Capture the cell that displays the provided text and extract its (x, y) central coordinate. 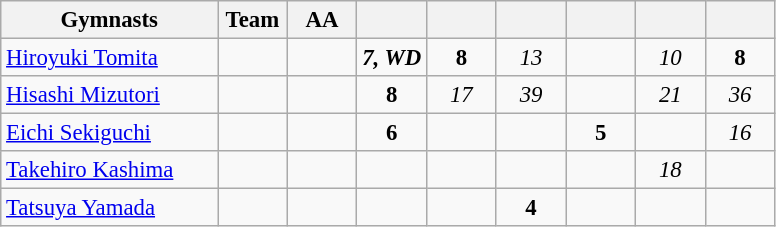
18 (671, 170)
16 (740, 133)
4 (531, 208)
AA (322, 20)
10 (671, 58)
39 (531, 95)
13 (531, 58)
21 (671, 95)
36 (740, 95)
Team (253, 20)
Gymnasts (110, 20)
Hiroyuki Tomita (110, 58)
7, WD (392, 58)
17 (462, 95)
6 (392, 133)
5 (601, 133)
Takehiro Kashima (110, 170)
Hisashi Mizutori (110, 95)
Tatsuya Yamada (110, 208)
Eichi Sekiguchi (110, 133)
